Find where the given text appears and provide that cell's center as [X, Y] coordinate. 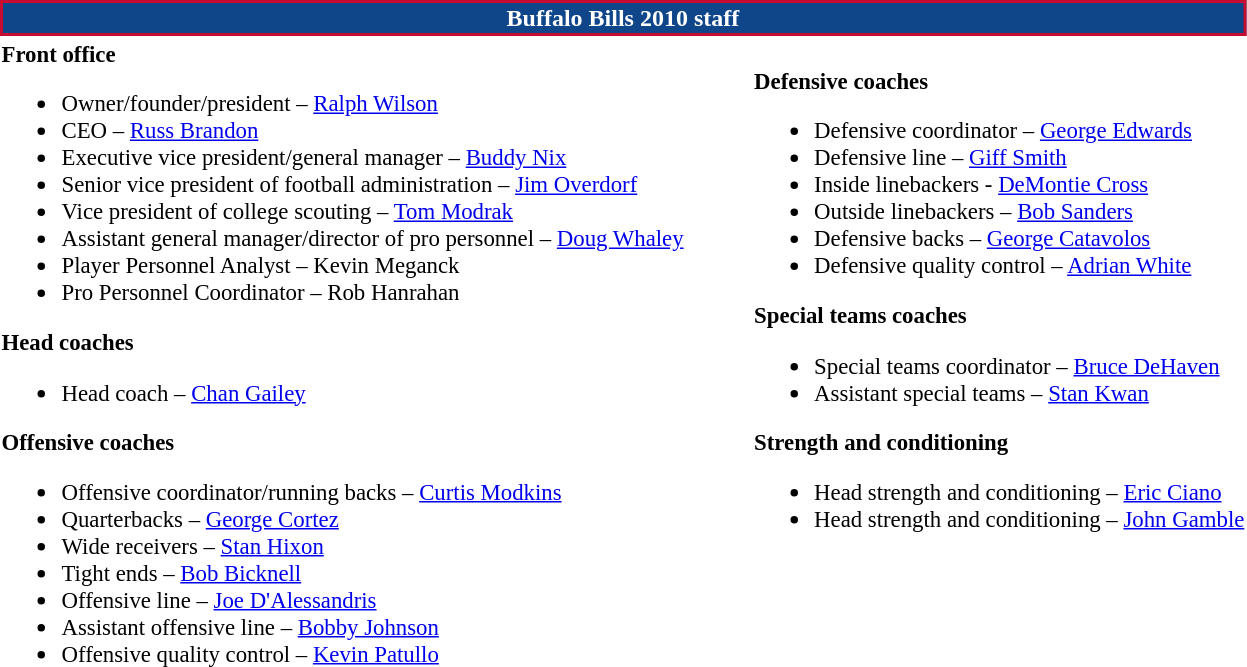
Buffalo Bills 2010 staff [623, 18]
